Provide the [X, Y] coordinate of the cell's center where the given text is located.  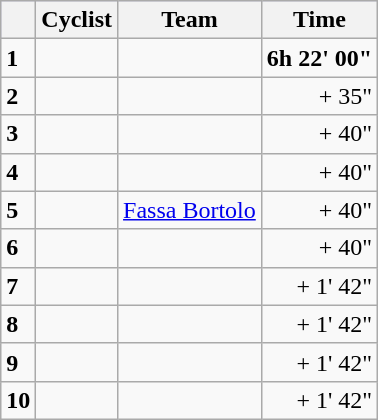
+ 35" [319, 96]
9 [18, 362]
Cyclist [77, 20]
8 [18, 324]
3 [18, 134]
Fassa Bortolo [190, 210]
7 [18, 286]
6h 22' 00" [319, 58]
5 [18, 210]
6 [18, 248]
4 [18, 172]
10 [18, 400]
1 [18, 58]
Team [190, 20]
Time [319, 20]
2 [18, 96]
